Pinpoint the cell where the given text exists, returning its (x, y) midpoint coordinate. 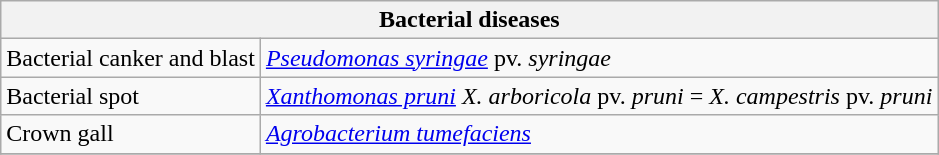
Pseudomonas syringae pv. syringae (599, 58)
Bacterial canker and blast (131, 58)
Crown gall (131, 134)
Xanthomonas pruni X. arboricola pv. pruni = X. campestris pv. pruni (599, 96)
Bacterial diseases (470, 20)
Bacterial spot (131, 96)
Agrobacterium tumefaciens (599, 134)
